Search for the cell housing the specified text and yield its (x, y) center coordinate. 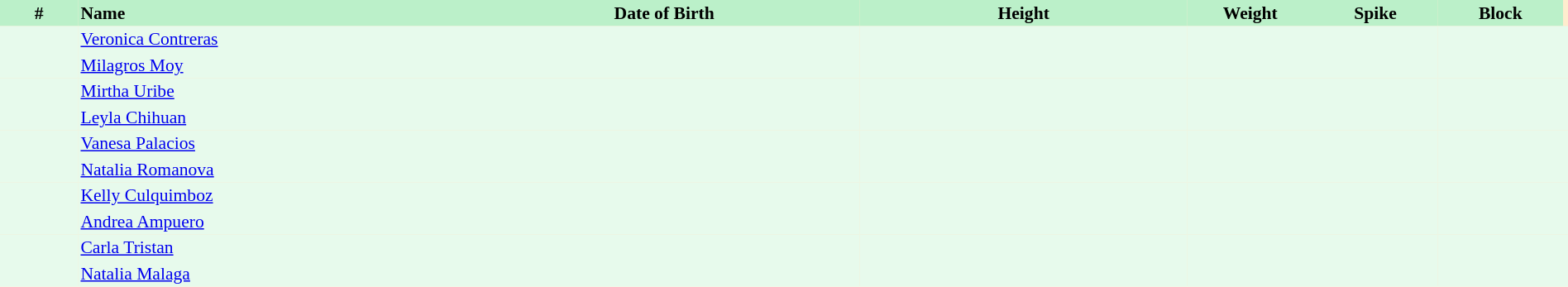
Mirtha Uribe (273, 91)
Natalia Malaga (273, 274)
Carla Tristan (273, 248)
Weight (1250, 13)
Veronica Contreras (273, 40)
Block (1500, 13)
Leyla Chihuan (273, 117)
Kelly Culquimboz (273, 195)
Natalia Romanova (273, 170)
Spike (1374, 13)
Name (273, 13)
Height (1024, 13)
Milagros Moy (273, 65)
# (39, 13)
Vanesa Palacios (273, 144)
Date of Birth (664, 13)
Andrea Ampuero (273, 222)
